Extract the (x, y) coordinate from the center of the cell holding the provided text.  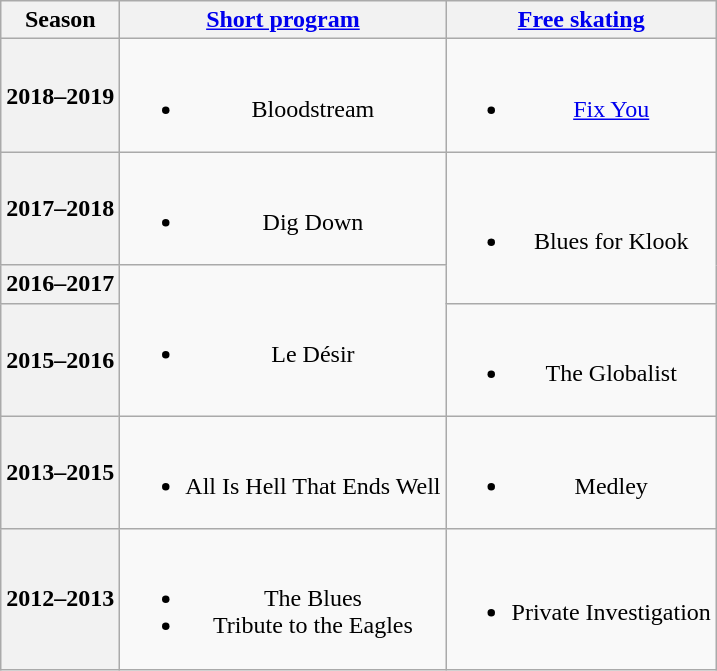
Free skating (581, 20)
The BluesTribute to the Eagles (283, 599)
Private Investigation (581, 599)
2012–2013 (60, 599)
Fix You (581, 96)
Blues for Klook (581, 228)
2018–2019 (60, 96)
2015–2016 (60, 360)
Bloodstream (283, 96)
Le Désir (283, 340)
All Is Hell That Ends Well (283, 472)
2017–2018 (60, 208)
Medley (581, 472)
Short program (283, 20)
2013–2015 (60, 472)
The Globalist (581, 360)
2016–2017 (60, 284)
Season (60, 20)
Dig Down (283, 208)
